Locate the cell with the specified text and output its (x, y) center coordinate. 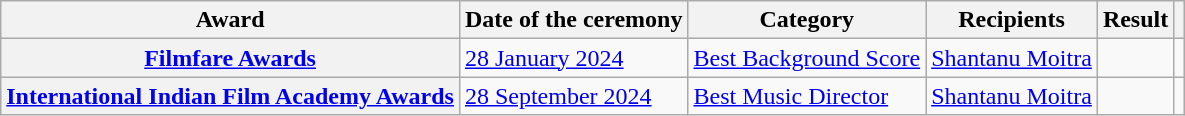
28 January 2024 (574, 58)
Filmfare Awards (230, 58)
Category (807, 20)
Award (230, 20)
International Indian Film Academy Awards (230, 96)
28 September 2024 (574, 96)
Best Music Director (807, 96)
Best Background Score (807, 58)
Recipients (1012, 20)
Date of the ceremony (574, 20)
Result (1135, 20)
